Locate the cell with the specified text and output its (X, Y) center coordinate. 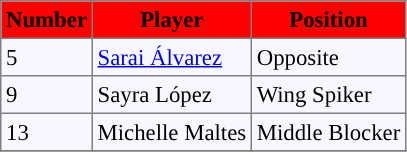
Michelle Maltes (172, 132)
Player (172, 20)
Number (47, 20)
Middle Blocker (328, 132)
13 (47, 132)
Opposite (328, 57)
Sayra López (172, 95)
9 (47, 95)
Position (328, 20)
Wing Spiker (328, 95)
Sarai Álvarez (172, 57)
5 (47, 57)
